Extract the (x, y) coordinate from the center of the cell holding the provided text.  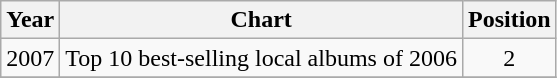
Chart (262, 20)
Top 10 best-selling local albums of 2006 (262, 58)
2 (509, 58)
2007 (30, 58)
Position (509, 20)
Year (30, 20)
